Return the (x, y) coordinate for the center point of the cell that contains the specified text.  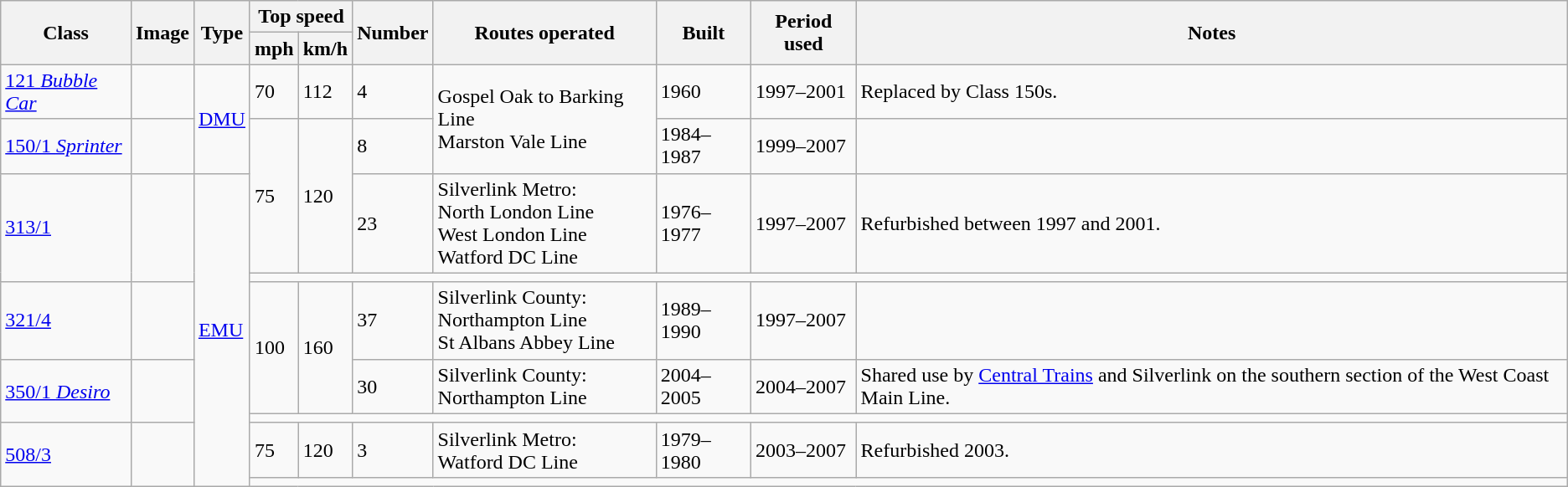
2003–2007 (804, 450)
4 (393, 92)
Number (393, 33)
70 (274, 92)
DMU (221, 119)
mph (274, 49)
321/4 (66, 320)
30 (393, 387)
km/h (325, 49)
Replaced by Class 150s. (1211, 92)
Shared use by Central Trains and Silverlink on the southern section of the West Coast Main Line. (1211, 387)
Refurbished between 1997 and 2001. (1211, 223)
508/3 (66, 454)
Built (704, 33)
313/1 (66, 228)
121 Bubble Car (66, 92)
150/1 Sprinter (66, 146)
1989–1990 (704, 320)
1999–2007 (804, 146)
2004–2007 (804, 387)
Top speed (301, 17)
Gospel Oak to Barking LineMarston Vale Line (544, 119)
2004–2005 (704, 387)
1979–1980 (704, 450)
Refurbished 2003. (1211, 450)
350/1 Desiro (66, 391)
160 (325, 348)
1984–1987 (704, 146)
1997–2001 (804, 92)
Notes (1211, 33)
Silverlink County:Northampton LineSt Albans Abbey Line (544, 320)
23 (393, 223)
Image (162, 33)
112 (325, 92)
Period used (804, 33)
Silverlink County:Northampton Line (544, 387)
Silverlink Metro:North London LineWest London LineWatford DC Line (544, 223)
Class (66, 33)
Routes operated (544, 33)
Type (221, 33)
8 (393, 146)
3 (393, 450)
EMU (221, 330)
1976–1977 (704, 223)
1960 (704, 92)
Silverlink Metro:Watford DC Line (544, 450)
37 (393, 320)
100 (274, 348)
